Return (x, y) of the center of cell containing provided text 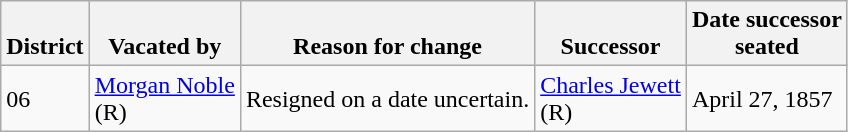
Vacated by (164, 34)
Reason for change (387, 34)
Date successorseated (766, 34)
Charles Jewett(R) (611, 98)
Resigned on a date uncertain. (387, 98)
Morgan Noble(R) (164, 98)
April 27, 1857 (766, 98)
06 (45, 98)
District (45, 34)
Successor (611, 34)
